Pinpoint the cell where the given text exists, returning its (x, y) midpoint coordinate. 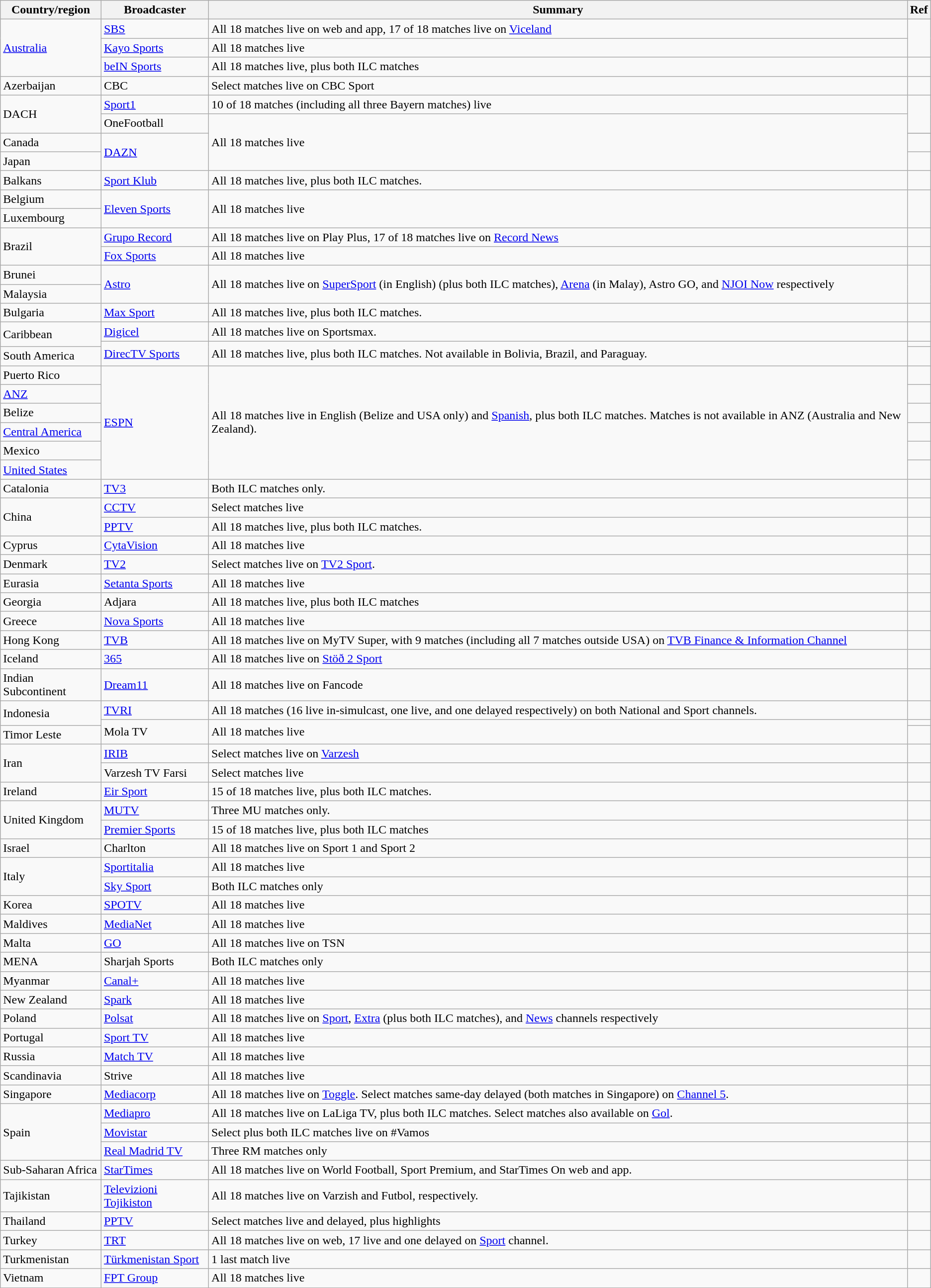
Portugal (51, 1037)
Dream11 (155, 684)
Iceland (51, 659)
China (51, 517)
DirecTV Sports (155, 353)
Premier Sports (155, 829)
Thailand (51, 1221)
Catalonia (51, 488)
Maldives (51, 924)
Digicel (155, 332)
CCTV (155, 507)
Myanmar (51, 981)
South America (51, 356)
StarTimes (155, 1170)
OneFootball (155, 123)
Polsat (155, 1018)
Mediacorp (155, 1094)
Sport TV (155, 1037)
beIN Sports (155, 67)
10 of 18 matches (including all three Bayern matches) live (558, 104)
Three RM matches only (558, 1151)
Select matches live on CBC Sport (558, 86)
Sub-Saharan Africa (51, 1170)
Russia (51, 1056)
Hong Kong (51, 640)
Three MU matches only. (558, 810)
Scandinavia (51, 1075)
Israel (51, 848)
Charlton (155, 848)
Broadcaster (155, 10)
TV3 (155, 488)
Canada (51, 142)
Indian Subcontinent (51, 684)
Türkmenistan Sport (155, 1259)
Timor Leste (51, 735)
All 18 matches live in English (Belize and USA only) and Spanish, plus both ILC matches. Matches is not available in ANZ (Australia and New Zealand). (558, 422)
All 18 matches live on Sport, Extra (plus both ILC matches), and News channels respectively (558, 1018)
Both ILC matches only. (558, 488)
Belgium (51, 199)
GO (155, 943)
Spain (51, 1132)
Spark (155, 1000)
1 last match live (558, 1259)
All 18 matches live on SuperSport (in English) (plus both ILC matches), Arena (in Malay), Astro GO, and NJOI Now respectively (558, 284)
Movistar (155, 1132)
Max Sport (155, 313)
Mexico (51, 451)
Tajikistan (51, 1196)
Australia (51, 48)
365 (155, 659)
Indonesia (51, 713)
CBC (155, 86)
Astro (155, 284)
Italy (51, 877)
Grupo Record (155, 237)
Brazil (51, 247)
Poland (51, 1018)
Turkmenistan (51, 1259)
All 18 matches live on Play Plus, 17 of 18 matches live on Record News (558, 237)
All 18 matches live, plus both ILC matches. Not available in Bolivia, Brazil, and Paraguay. (558, 353)
Belize (51, 413)
ESPN (155, 422)
Balkans (51, 180)
Strive (155, 1075)
Vietnam (51, 1278)
All 18 matches live on Fancode (558, 684)
Select matches live and delayed, plus highlights (558, 1221)
Bulgaria (51, 313)
Canal+ (155, 981)
Puerto Rico (51, 375)
All 18 matches (16 live in-simulcast, one live, and one delayed respectively) on both National and Sport channels. (558, 710)
Select matches live on TV2 Sport. (558, 564)
New Zealand (51, 1000)
MUTV (155, 810)
Luxembourg (51, 218)
Cyprus (51, 546)
Sharjah Sports (155, 962)
Country/region (51, 10)
MENA (51, 962)
Singapore (51, 1094)
Iran (51, 763)
Select matches live on Varzesh (558, 753)
FPT Group (155, 1278)
Ref (919, 10)
All 18 matches live on web and app, 17 of 18 matches live on Viceland (558, 29)
TV2 (155, 564)
CytaVision (155, 546)
Eurasia (51, 583)
Adjara (155, 602)
Malaysia (51, 294)
Mola TV (155, 732)
All 18 matches live on MyTV Super, with 9 matches (including all 7 matches outside USA) on TVB Finance & Information Channel (558, 640)
All 18 matches live on web, 17 live and one delayed on Sport channel. (558, 1240)
SPOTV (155, 905)
All 18 matches live on Varzish and Futbol, respectively. (558, 1196)
United States (51, 469)
Eleven Sports (155, 208)
Turkey (51, 1240)
Ireland (51, 791)
All 18 matches live on Sport 1 and Sport 2 (558, 848)
Brunei (51, 275)
MediaNet (155, 924)
ANZ (51, 394)
Setanta Sports (155, 583)
Nova Sports (155, 621)
United Kingdom (51, 820)
Summary (558, 10)
SBS (155, 29)
Georgia (51, 602)
Varzesh TV Farsi (155, 772)
Select plus both ILC matches live on #Vamos (558, 1132)
Caribbean (51, 334)
15 of 18 matches live, plus both ILC matches (558, 829)
All 18 matches live on LaLiga TV, plus both ILC matches. Select matches also available on Gol. (558, 1113)
Mediapro (155, 1113)
Central America (51, 432)
All 18 matches live on Toggle. Select matches same-day delayed (both matches in Singapore) on Channel 5. (558, 1094)
Azerbaijan (51, 86)
Televizioni Tojikiston (155, 1196)
Match TV (155, 1056)
All 18 matches live on TSN (558, 943)
Eir Sport (155, 791)
All 18 matches live on Stöð 2 Sport (558, 659)
Sportitalia (155, 867)
All 18 matches live on Sportsmax. (558, 332)
TVRI (155, 710)
15 of 18 matches live, plus both ILC matches. (558, 791)
Korea (51, 905)
Sky Sport (155, 886)
IRIB (155, 753)
Malta (51, 943)
Fox Sports (155, 256)
DAZN (155, 152)
TVB (155, 640)
Real Madrid TV (155, 1151)
Kayo Sports (155, 48)
Sport1 (155, 104)
DACH (51, 114)
Sport Klub (155, 180)
All 18 matches live on World Football, Sport Premium, and StarTimes On web and app. (558, 1170)
Denmark (51, 564)
Greece (51, 621)
TRT (155, 1240)
Japan (51, 161)
